Determine the [X, Y] coordinate at the center of the cell enclosing the given text.  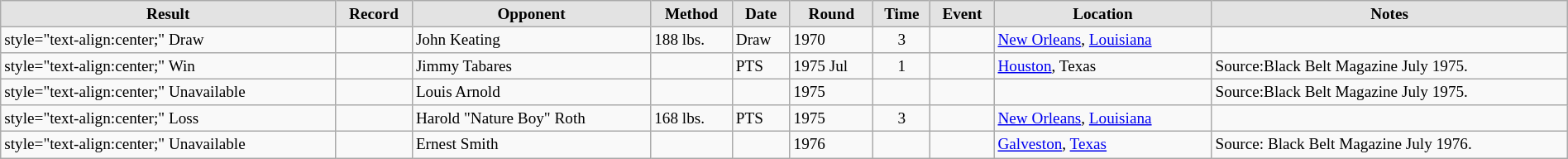
Location [1103, 14]
style="text-align:center;" Draw [169, 40]
Houston, Texas [1103, 66]
1975 Jul [832, 66]
Event [963, 14]
Galveston, Texas [1103, 145]
Draw [761, 40]
Harold "Nature Boy" Roth [531, 118]
Notes [1389, 14]
Opponent [531, 14]
1976 [832, 145]
Louis Arnold [531, 92]
188 lbs. [691, 40]
style="text-align:center;" Win [169, 66]
168 lbs. [691, 118]
John Keating [531, 40]
style="text-align:center;" Loss [169, 118]
Date [761, 14]
Source: Black Belt Magazine July 1976. [1389, 145]
Time [901, 14]
1970 [832, 40]
1 [901, 66]
Ernest Smith [531, 145]
Round [832, 14]
Jimmy Tabares [531, 66]
Method [691, 14]
Result [169, 14]
Record [374, 14]
